Pinpoint the cell where the given text exists, returning its [x, y] midpoint coordinate. 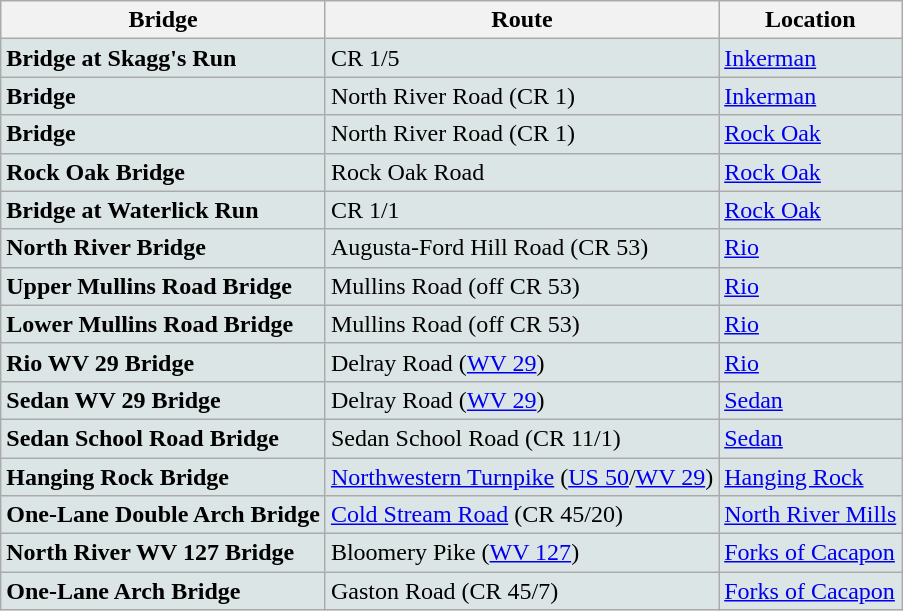
One-Lane Arch Bridge [164, 591]
North River Mills [810, 515]
Location [810, 20]
North River WV 127 Bridge [164, 553]
Lower Mullins Road Bridge [164, 324]
Gaston Road (CR 45/7) [522, 591]
Sedan School Road (CR 11/1) [522, 438]
Northwestern Turnpike (US 50/WV 29) [522, 477]
Bloomery Pike (WV 127) [522, 553]
Rock Oak Bridge [164, 172]
Augusta-Ford Hill Road (CR 53) [522, 248]
Hanging Rock [810, 477]
Cold Stream Road (CR 45/20) [522, 515]
Rock Oak Road [522, 172]
One-Lane Double Arch Bridge [164, 515]
Sedan School Road Bridge [164, 438]
North River Bridge [164, 248]
Hanging Rock Bridge [164, 477]
Bridge at Skagg's Run [164, 58]
Upper Mullins Road Bridge [164, 286]
Bridge at Waterlick Run [164, 210]
CR 1/5 [522, 58]
Route [522, 20]
CR 1/1 [522, 210]
Rio WV 29 Bridge [164, 362]
Sedan WV 29 Bridge [164, 400]
